Extract the (x, y) coordinate from the center of the cell holding the provided text.  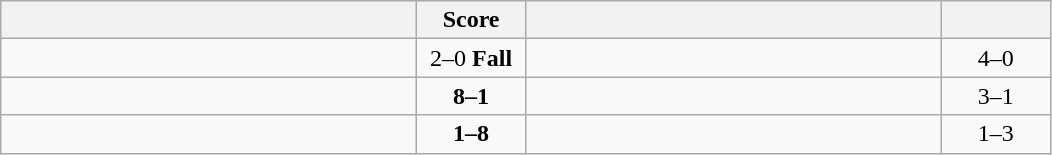
1–3 (996, 134)
4–0 (996, 58)
8–1 (472, 96)
3–1 (996, 96)
1–8 (472, 134)
2–0 Fall (472, 58)
Score (472, 20)
